Output the [X, Y] coordinate of the center of the cell containing the given text.  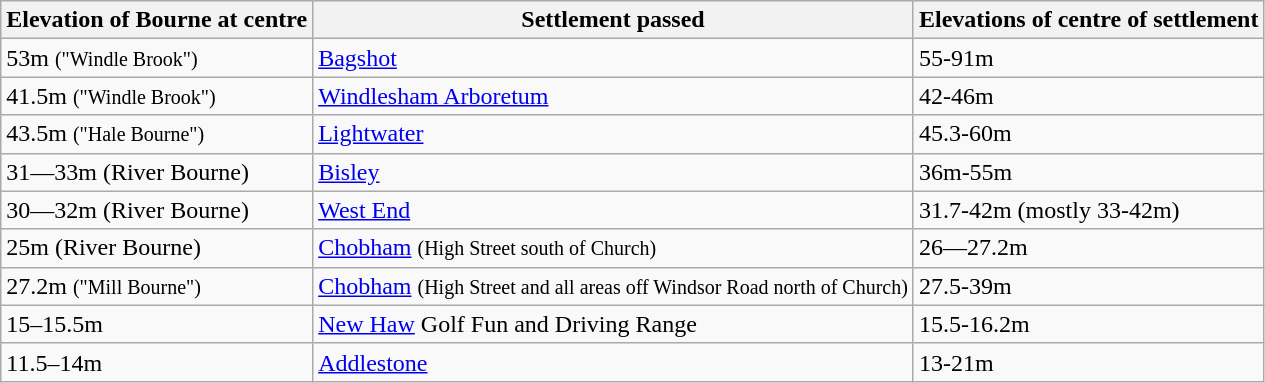
Elevations of centre of settlement [1088, 20]
25m (River Bourne) [157, 248]
27.5-39m [1088, 286]
13-21m [1088, 362]
Bagshot [614, 58]
Addlestone [614, 362]
45.3-60m [1088, 134]
15–15.5m [157, 324]
31—33m (River Bourne) [157, 172]
36m-55m [1088, 172]
West End [614, 210]
Windlesham Arboretum [614, 96]
Chobham (High Street and all areas off Windsor Road north of Church) [614, 286]
31.7-42m (mostly 33-42m) [1088, 210]
43.5m ("Hale Bourne") [157, 134]
55-91m [1088, 58]
27.2m ("Mill Bourne") [157, 286]
15.5-16.2m [1088, 324]
26—27.2m [1088, 248]
Settlement passed [614, 20]
30—32m (River Bourne) [157, 210]
Bisley [614, 172]
New Haw Golf Fun and Driving Range [614, 324]
Elevation of Bourne at centre [157, 20]
Lightwater [614, 134]
11.5–14m [157, 362]
53m ("Windle Brook") [157, 58]
41.5m ("Windle Brook") [157, 96]
42-46m [1088, 96]
Chobham (High Street south of Church) [614, 248]
